Return the [X, Y] coordinate for the center point of the cell that contains the specified text.  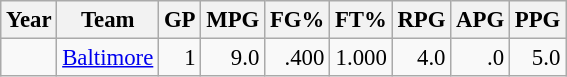
Team [108, 20]
.0 [480, 58]
FT% [362, 20]
4.0 [422, 58]
Baltimore [108, 58]
PPG [537, 20]
Year [29, 20]
.400 [298, 58]
1 [180, 58]
MPG [233, 20]
9.0 [233, 58]
RPG [422, 20]
APG [480, 20]
1.000 [362, 58]
5.0 [537, 58]
FG% [298, 20]
GP [180, 20]
